For the text-containing cell, return its midpoint in (x, y) coordinate format. 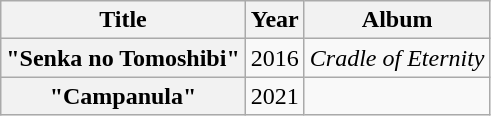
Year (274, 20)
Cradle of Eternity (397, 58)
"Campanula" (123, 96)
2021 (274, 96)
Album (397, 20)
Title (123, 20)
"Senka no Tomoshibi" (123, 58)
2016 (274, 58)
